Locate the cell with the specified text and output its (X, Y) center coordinate. 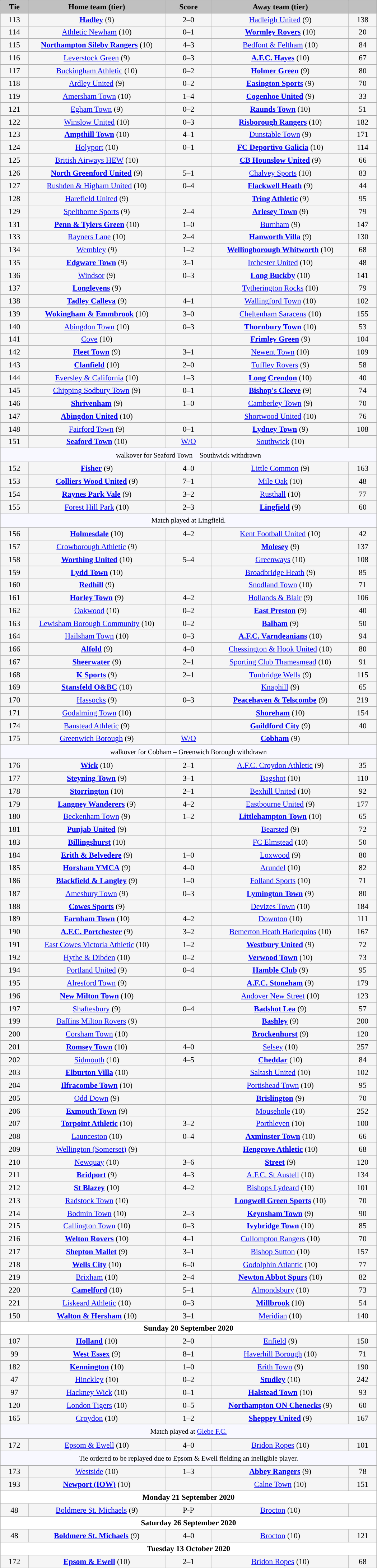
Erith Town (9) (280, 1367)
Holland (10) (97, 1341)
4–5 (188, 1060)
Launceston (10) (97, 1137)
Godolphin Atlantic (10) (280, 1265)
42 (363, 534)
Cove (10) (97, 339)
185 (14, 868)
Erith & Belvedere (9) (97, 855)
Radstock Town (10) (97, 1201)
Shoreham (10) (280, 713)
Porthleven (10) (280, 1124)
109 (363, 352)
Loxwood (9) (280, 855)
Hollands & Blair (9) (280, 598)
Liskeard Athletic (10) (97, 1303)
Ilfracombe Town (10) (97, 1085)
Wallingford Town (10) (280, 301)
162 (14, 611)
127 (14, 186)
Holmer Green (9) (280, 71)
Seaford Town (10) (97, 442)
Bishop's Cleeve (9) (280, 391)
205 (14, 1098)
Hythe & Dibden (10) (97, 957)
168 (14, 675)
118 (14, 84)
135 (14, 263)
Haverhill Borough (10) (280, 1354)
Godalming Town (10) (97, 713)
194 (14, 970)
97 (14, 1392)
Score (188, 7)
Selsey (10) (280, 1047)
Athletic Newham (10) (97, 32)
130 (363, 237)
Northampton Sileby Rangers (10) (97, 45)
202 (14, 1060)
117 (14, 71)
116 (14, 58)
Croydon (10) (97, 1418)
Dunstable Town (9) (280, 135)
FC Elmstead (10) (280, 843)
Bexhill United (10) (280, 791)
Abbey Rangers (9) (280, 1472)
Romsey Town (10) (97, 1047)
Hassocks (9) (97, 700)
Chessington & Hook United (10) (280, 649)
Punjab United (9) (97, 830)
East Cowes Victoria Athletic (10) (97, 945)
178 (14, 791)
Littlehampton Town (10) (280, 817)
North Greenford United (9) (97, 173)
FC Deportivo Galicia (10) (280, 148)
189 (14, 919)
Southwick (10) (280, 442)
Cowes Sports (9) (97, 906)
Westbury United (9) (280, 945)
Blackfield & Langley (9) (97, 881)
Cogenhoe United (9) (280, 97)
6–0 (188, 1265)
90 (363, 1214)
67 (363, 58)
Eastbourne United (9) (280, 804)
Oakwood (10) (97, 611)
A.F.C. Portchester (9) (97, 932)
Downton (10) (280, 919)
Hinckley (10) (97, 1380)
Windsor (9) (97, 275)
Chipping Sodbury Town (9) (97, 391)
111 (363, 919)
Tuesday 13 October 2020 (188, 1549)
Callington Town (10) (97, 1226)
145 (14, 391)
Rayners Lane (10) (97, 237)
217 (14, 1252)
57 (363, 1009)
187 (14, 894)
Baffins Milton Rovers (9) (97, 1021)
Longwell Green Sports (10) (280, 1201)
Millbrook (10) (280, 1303)
Leverstock Green (9) (97, 58)
218 (14, 1265)
188 (14, 906)
1–4 (188, 97)
Cullompton Rangers (10) (280, 1239)
164 (14, 636)
Ivybridge Town (10) (280, 1226)
91 (363, 662)
206 (14, 1111)
51 (363, 109)
Brixham (10) (97, 1277)
213 (14, 1201)
Long Crendon (10) (280, 378)
Knaphill (9) (280, 687)
Eversley & California (10) (97, 378)
Fisher (9) (97, 469)
110 (363, 778)
122 (14, 122)
128 (14, 199)
Bearsted (9) (280, 830)
Newent Town (10) (280, 352)
Match played at Lingfield. (188, 521)
Thornbury Town (10) (280, 327)
214 (14, 1214)
0–5 (188, 1405)
Irchester United (10) (280, 263)
A.F.C. Croydon Athletic (9) (280, 766)
125 (14, 161)
Hadley (9) (97, 20)
76 (363, 416)
Axminster Town (10) (280, 1137)
Newport (IOW) (10) (97, 1485)
192 (14, 957)
Raunds Town (10) (280, 109)
Hackney Wick (10) (97, 1392)
Sunday 20 September 2020 (188, 1328)
Wembley (9) (97, 250)
191 (14, 945)
208 (14, 1137)
Tadley Calleva (9) (97, 301)
211 (14, 1175)
166 (14, 649)
Risborough Rangers (10) (280, 122)
181 (14, 830)
Wellingborough Whitworth (10) (280, 250)
Flackwell Heath (9) (280, 186)
159 (14, 572)
London Tigers (10) (97, 1405)
Halstead Town (10) (280, 1392)
Amersham Town (10) (97, 97)
129 (14, 212)
Raynes Park Vale (9) (97, 494)
5–4 (188, 560)
152 (14, 469)
204 (14, 1085)
252 (363, 1111)
Wells City (10) (97, 1265)
Cobham (9) (280, 739)
210 (14, 1162)
Farnham Town (10) (97, 919)
Sidmouth (10) (97, 1060)
207 (14, 1124)
Calne Town (10) (280, 1485)
Penn & Tylers Green (10) (97, 224)
203 (14, 1073)
Hailsham Town (10) (97, 636)
83 (363, 173)
215 (14, 1226)
20 (363, 32)
Molesey (9) (280, 547)
Spelthorne Sports (9) (97, 212)
Bashley (9) (280, 1021)
Wormley Rovers (10) (280, 32)
3–6 (188, 1162)
133 (14, 237)
Holyport (10) (97, 148)
Little Common (9) (280, 469)
Corsham Town (10) (97, 1034)
Shaftesbury (9) (97, 1009)
119 (14, 97)
Shortwood United (10) (280, 416)
Enfield (9) (280, 1341)
Worthing United (10) (97, 560)
92 (363, 791)
Sheppey United (9) (280, 1418)
Hadleigh United (9) (280, 20)
Walton & Hersham (10) (97, 1316)
Peacehaven & Telscombe (9) (280, 700)
148 (14, 429)
Saltash United (10) (280, 1073)
Greenwich Borough (9) (97, 739)
126 (14, 173)
Horsham YMCA (9) (97, 868)
Guildford City (9) (280, 726)
197 (14, 1009)
Camelford (10) (97, 1290)
Bishops Lydeard (10) (280, 1188)
193 (14, 1485)
Portishead Town (10) (280, 1085)
P-P (188, 1510)
Elburton Villa (10) (97, 1073)
Verwood Town (10) (280, 957)
Northampton ON Chenecks (9) (280, 1405)
Greenways (10) (280, 560)
173 (14, 1472)
Meridian (10) (280, 1316)
Bishop Sutton (10) (280, 1252)
165 (14, 1418)
Folland Sports (10) (280, 881)
Beckenham Town (9) (97, 817)
54 (363, 1303)
53 (363, 327)
Rusthall (10) (280, 494)
East Preston (9) (280, 611)
Buckingham Athletic (10) (97, 71)
195 (14, 983)
K Sports (9) (97, 675)
Easington Sports (9) (280, 84)
Lymington Town (9) (280, 894)
Keynsham Town (9) (280, 1214)
94 (363, 636)
Broadbridge Heath (9) (280, 572)
139 (14, 314)
Newton Abbot Spurs (10) (280, 1277)
Forest Hill Park (10) (97, 507)
Chalvey Sports (10) (280, 173)
100 (363, 1124)
Bemerton Heath Harlequins (10) (280, 932)
47 (14, 1380)
Fleet Town (9) (97, 352)
Torpoint Athletic (10) (97, 1124)
Stansfeld O&BC (10) (97, 687)
Sheerwater (9) (97, 662)
Wokingham & Emmbrook (10) (97, 314)
Street (9) (280, 1162)
St Blazey (10) (97, 1188)
Home team (tier) (97, 7)
Badshot Lea (9) (280, 1009)
Steyning Town (9) (97, 778)
209 (14, 1150)
Abingdon Town (10) (97, 327)
186 (14, 881)
Wick (10) (97, 766)
Odd Down (9) (97, 1098)
212 (14, 1188)
Camberley Town (9) (280, 404)
93 (363, 1392)
Mousehole (10) (280, 1111)
Ardley United (9) (97, 84)
Tie (14, 7)
Away team (tier) (280, 7)
160 (14, 585)
Clanfield (10) (97, 365)
Storrington (10) (97, 791)
Long Buckby (10) (280, 275)
Fairford Town (9) (97, 429)
Sporting Club Thamesmead (10) (280, 662)
Bridport (9) (97, 1175)
Bagshot (10) (280, 778)
199 (14, 1021)
174 (14, 726)
58 (363, 365)
Studley (10) (280, 1380)
West Essex (9) (97, 1354)
144 (14, 378)
walkover for Seaford Town – Southwick withdrawn (188, 455)
143 (14, 365)
Andover New Street (10) (280, 996)
Alfold (9) (97, 649)
176 (14, 766)
Edgware Town (9) (97, 263)
107 (14, 1341)
158 (14, 560)
8–1 (188, 1354)
Portland United (9) (97, 970)
136 (14, 275)
Bedfont & Feltham (10) (280, 45)
44 (363, 186)
Hengrove Athletic (10) (280, 1150)
156 (14, 534)
British Airways HEW (10) (97, 161)
Longlevens (9) (97, 288)
74 (363, 391)
161 (14, 598)
Hanworth Villa (9) (280, 237)
170 (14, 700)
Devizes Town (10) (280, 906)
Tring Athletic (9) (280, 199)
Arlesey Town (9) (280, 212)
Alresford Town (9) (97, 983)
Almondsbury (10) (280, 1290)
Wellington (Somerset) (9) (97, 1150)
New Milton Town (10) (97, 996)
Cheltenham Saracens (10) (280, 314)
A.F.C. Varndeanians (10) (280, 636)
146 (14, 404)
33 (363, 97)
Lingfield (9) (280, 507)
Tuffley Rovers (9) (280, 365)
Kennington (10) (97, 1367)
CB Hounslow United (9) (280, 161)
Match played at Glebe F.C. (188, 1432)
Shrivenham (9) (97, 404)
walkover for Cobham – Greenwich Borough withdrawn (188, 752)
78 (363, 1472)
Redhill (9) (97, 585)
196 (14, 996)
Kent Football United (10) (280, 534)
Cheddar (10) (280, 1060)
Welton Rovers (10) (97, 1239)
221 (14, 1303)
Shepton Mallet (9) (97, 1252)
113 (14, 20)
Balham (9) (280, 623)
Amesbury Town (9) (97, 894)
131 (14, 224)
Bodmin Town (10) (97, 1214)
142 (14, 352)
180 (14, 817)
242 (363, 1380)
A.F.C. St Austell (10) (280, 1175)
Westside (10) (97, 1472)
Crowborough Athletic (9) (97, 547)
Winslow United (10) (97, 122)
Saturday 26 September 2020 (188, 1523)
175 (14, 739)
220 (14, 1290)
201 (14, 1047)
169 (14, 687)
A.F.C. Stoneham (9) (280, 983)
A.F.C. Hayes (10) (280, 58)
Rushden & Higham United (10) (97, 186)
Brockenhurst (9) (280, 1034)
Langney Wanderers (9) (97, 804)
Tunbridge Wells (9) (280, 675)
Arundel (10) (280, 868)
Snodland Town (10) (280, 585)
Egham Town (9) (97, 109)
153 (14, 482)
Lewisham Borough Community (10) (97, 623)
Holmesdale (10) (97, 534)
Mile Oak (10) (280, 482)
Tytherington Rocks (10) (280, 288)
Harefield United (9) (97, 199)
Newquay (10) (97, 1162)
257 (363, 1047)
Lydney Town (9) (280, 429)
3–0 (188, 314)
Colliers Wood United (9) (97, 482)
124 (14, 148)
99 (14, 1354)
183 (14, 843)
Burnham (9) (280, 224)
Banstead Athletic (9) (97, 726)
Horley Town (9) (97, 598)
Abingdon United (10) (97, 416)
Billingshurst (10) (97, 843)
Exmouth Town (9) (97, 1111)
104 (363, 339)
Brislington (9) (280, 1098)
Lydd Town (10) (97, 572)
Tie ordered to be replayed due to Epsom & Ewell fielding an ineligible player. (188, 1458)
Monday 21 September 2020 (188, 1498)
7–1 (188, 482)
106 (363, 598)
216 (14, 1239)
Hamble Club (9) (280, 970)
Ampthill Town (10) (97, 135)
Frimley Green (9) (280, 339)
35 (363, 766)
